Capture the cell that displays the provided text and extract its [X, Y] central coordinate. 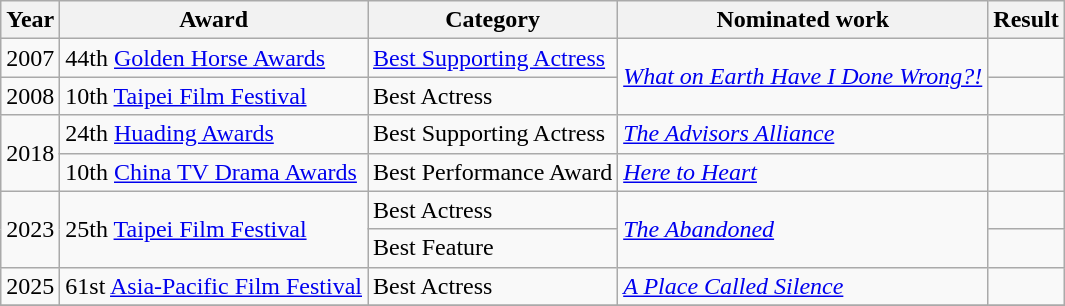
Year [30, 20]
61st Asia-Pacific Film Festival [214, 286]
Best Performance Award [493, 172]
44th Golden Horse Awards [214, 58]
Category [493, 20]
2018 [30, 153]
2023 [30, 229]
2008 [30, 96]
The Abandoned [803, 229]
What on Earth Have I Done Wrong?! [803, 77]
Best Feature [493, 248]
2025 [30, 286]
10th China TV Drama Awards [214, 172]
24th Huading Awards [214, 134]
Result [1026, 20]
The Advisors Alliance [803, 134]
2007 [30, 58]
Award [214, 20]
Nominated work [803, 20]
A Place Called Silence [803, 286]
Here to Heart [803, 172]
10th Taipei Film Festival [214, 96]
25th Taipei Film Festival [214, 229]
